Locate the cell with the specified text and output its (X, Y) center coordinate. 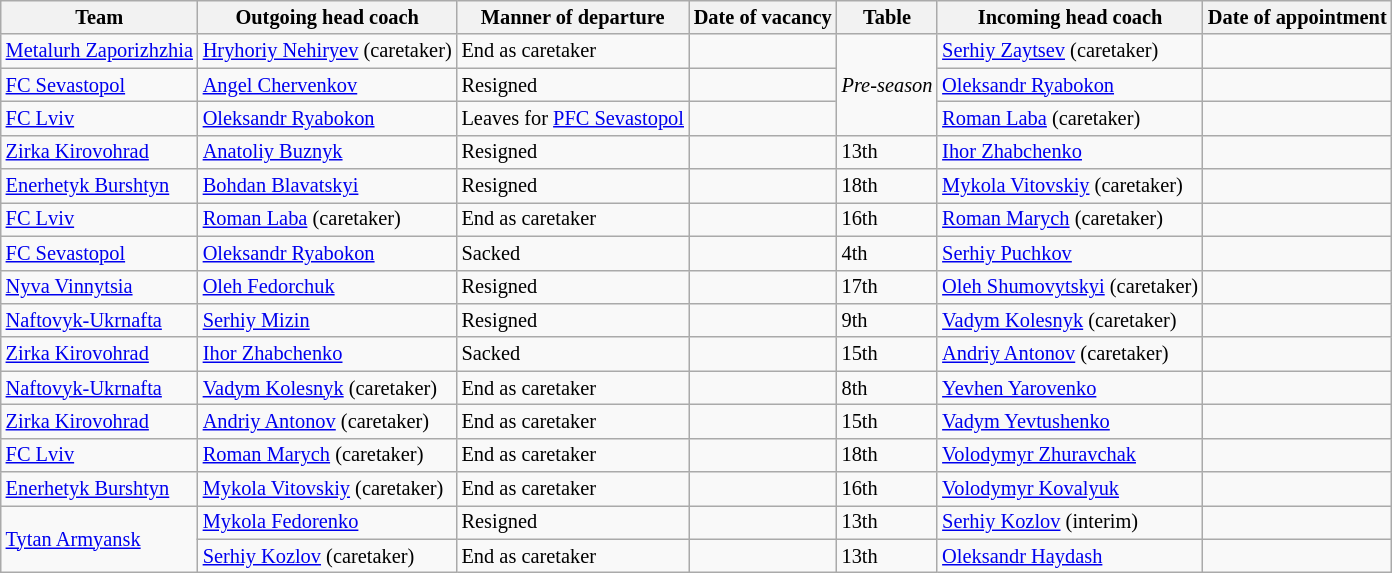
Serhiy Kozlov (caretaker) (328, 556)
Team (100, 17)
Manner of departure (573, 17)
Pre-season (888, 84)
Serhiy Puchkov (1070, 253)
Nyva Vinnytsia (100, 287)
Hryhoriy Nehiryev (caretaker) (328, 51)
Angel Chervenkov (328, 85)
Outgoing head coach (328, 17)
Serhiy Zaytsev (caretaker) (1070, 51)
17th (888, 287)
Oleh Shumovytskyi (caretaker) (1070, 287)
4th (888, 253)
Volodymyr Zhuravchak (1070, 455)
Table (888, 17)
Bohdan Blavatskyi (328, 186)
Incoming head coach (1070, 17)
Anatoliy Buznyk (328, 152)
Serhiy Mizin (328, 320)
Serhiy Kozlov (interim) (1070, 522)
Oleh Fedorchuk (328, 287)
Yevhen Yarovenko (1070, 388)
Tytan Armyansk (100, 538)
8th (888, 388)
Vadym Yevtushenko (1070, 421)
Oleksandr Haydash (1070, 556)
Volodymyr Kovalyuk (1070, 489)
Metalurh Zaporizhzhia (100, 51)
9th (888, 320)
Date of vacancy (763, 17)
Leaves for PFC Sevastopol (573, 118)
Date of appointment (1298, 17)
Mykola Fedorenko (328, 522)
